Pinpoint the cell where the given text exists, returning its [x, y] midpoint coordinate. 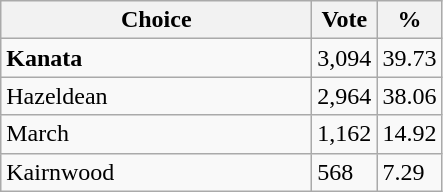
38.06 [410, 96]
Hazeldean [156, 96]
568 [344, 172]
14.92 [410, 134]
2,964 [344, 96]
% [410, 20]
Kairnwood [156, 172]
7.29 [410, 172]
39.73 [410, 58]
Choice [156, 20]
3,094 [344, 58]
March [156, 134]
Vote [344, 20]
1,162 [344, 134]
Kanata [156, 58]
